For the text-containing cell, return its midpoint in [x, y] coordinate format. 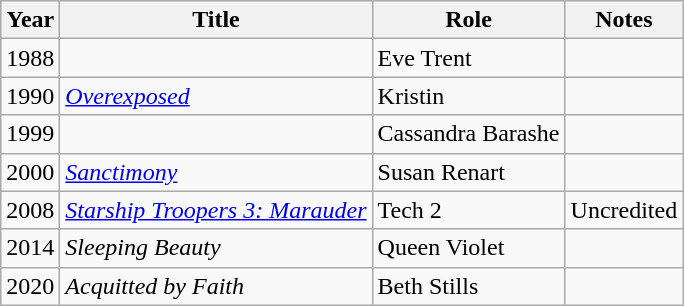
2000 [30, 172]
Sleeping Beauty [216, 248]
1990 [30, 96]
Eve Trent [468, 58]
Queen Violet [468, 248]
1988 [30, 58]
Overexposed [216, 96]
Tech 2 [468, 210]
Sanctimony [216, 172]
Year [30, 20]
2008 [30, 210]
Uncredited [624, 210]
Kristin [468, 96]
Acquitted by Faith [216, 286]
Cassandra Barashe [468, 134]
2020 [30, 286]
Title [216, 20]
Starship Troopers 3: Marauder [216, 210]
Susan Renart [468, 172]
1999 [30, 134]
Beth Stills [468, 286]
Notes [624, 20]
2014 [30, 248]
Role [468, 20]
